Extract the [X, Y] coordinate from the center of the cell holding the provided text.  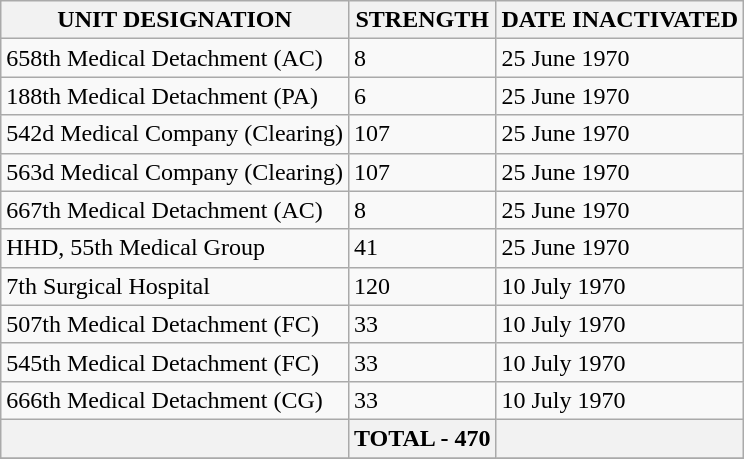
188th Medical Detachment (PA) [175, 96]
TOTAL - 470 [422, 438]
120 [422, 286]
7th Surgical Hospital [175, 286]
UNIT DESIGNATION [175, 20]
667th Medical Detachment (AC) [175, 210]
STRENGTH [422, 20]
HHD, 55th Medical Group [175, 248]
563d Medical Company (Clearing) [175, 172]
507th Medical Detachment (FC) [175, 324]
545th Medical Detachment (FC) [175, 362]
6 [422, 96]
41 [422, 248]
658th Medical Detachment (AC) [175, 58]
542d Medical Company (Clearing) [175, 134]
DATE INACTIVATED [620, 20]
666th Medical Detachment (CG) [175, 400]
